Locate the cell with the specified text and output its (x, y) center coordinate. 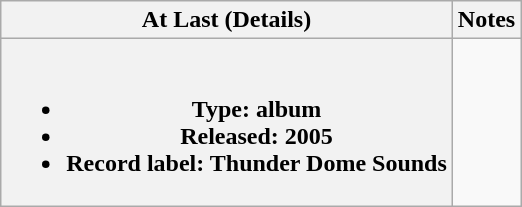
Notes (486, 20)
Type: albumReleased: 2005Record label: Thunder Dome Sounds (227, 122)
At Last (Details) (227, 20)
